Scan for the cell matching the given text and deliver its (x, y) coordinate at center. 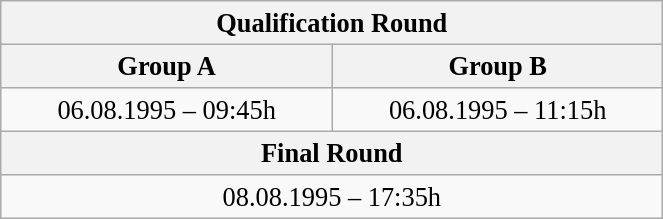
06.08.1995 – 09:45h (167, 109)
Final Round (332, 153)
Qualification Round (332, 22)
06.08.1995 – 11:15h (497, 109)
Group A (167, 66)
Group B (497, 66)
08.08.1995 – 17:35h (332, 197)
